Search for the cell housing the specified text and yield its (x, y) center coordinate. 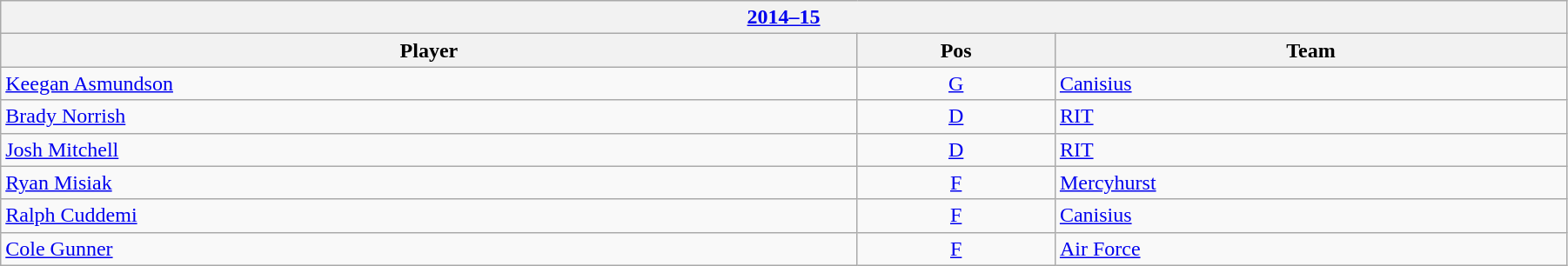
Ralph Cuddemi (429, 216)
2014–15 (784, 17)
Air Force (1310, 249)
Cole Gunner (429, 249)
Pos (955, 50)
Brady Norrish (429, 116)
Mercyhurst (1310, 183)
G (955, 83)
Player (429, 50)
Ryan Misiak (429, 183)
Josh Mitchell (429, 150)
Team (1310, 50)
Keegan Asmundson (429, 83)
